Scan for the cell matching the given text and deliver its (x, y) coordinate at center. 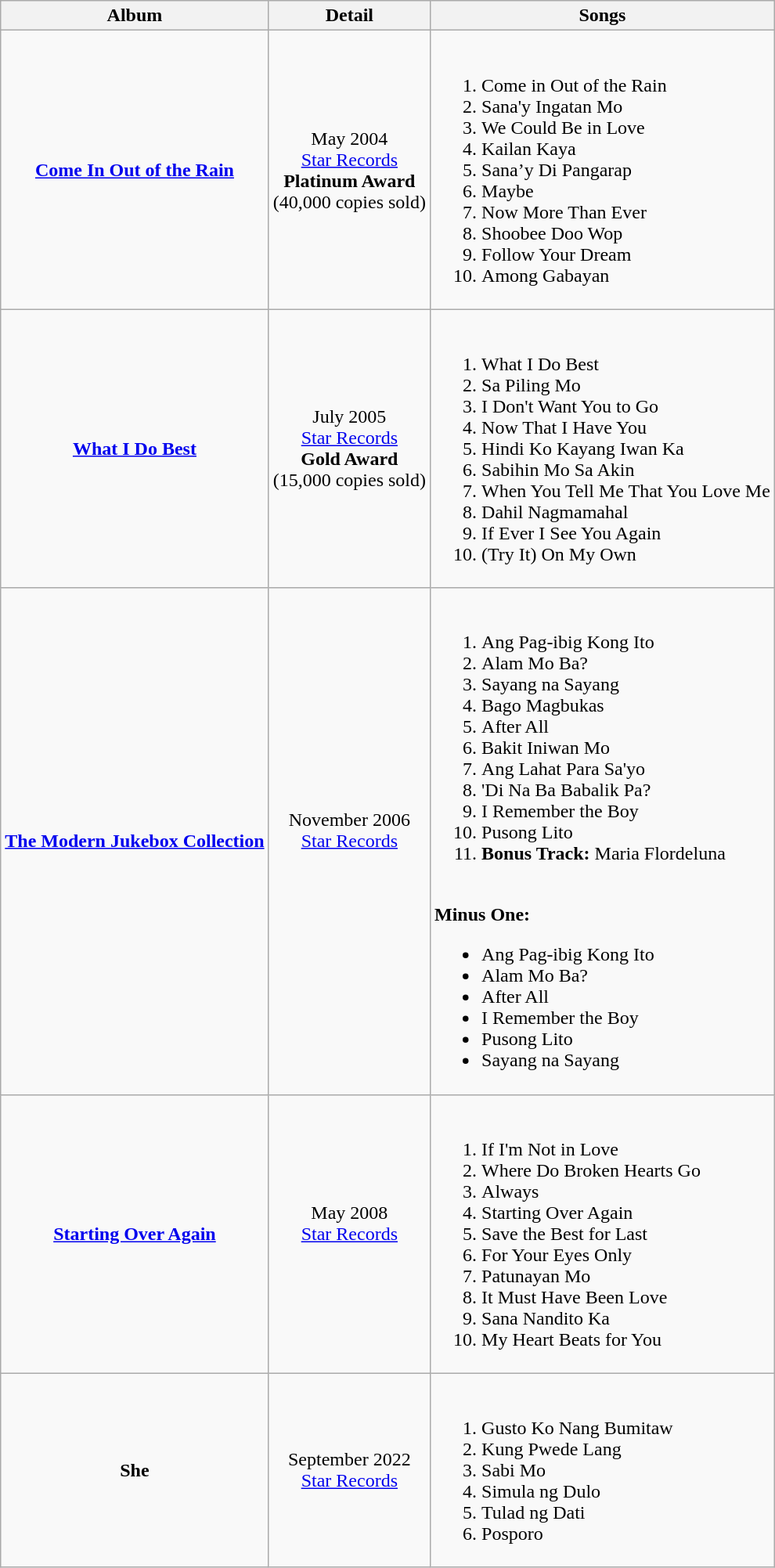
May 2004Star Records Platinum Award (40,000 copies sold) (349, 170)
Gusto Ko Nang BumitawKung Pwede LangSabi MoSimula ng DuloTulad ng DatiPosporo (603, 1470)
July 2005Star Records Gold Award (15,000 copies sold) (349, 449)
Starting Over Again (135, 1234)
May 2008Star Records (349, 1234)
November 2006Star Records (349, 841)
She (135, 1470)
What I Do Best (135, 449)
The Modern Jukebox Collection (135, 841)
Songs (603, 16)
September 2022Star Records (349, 1470)
Album (135, 16)
Come In Out of the Rain (135, 170)
Detail (349, 16)
